From the cell containing the given text, extract its center point as (x, y) coordinate. 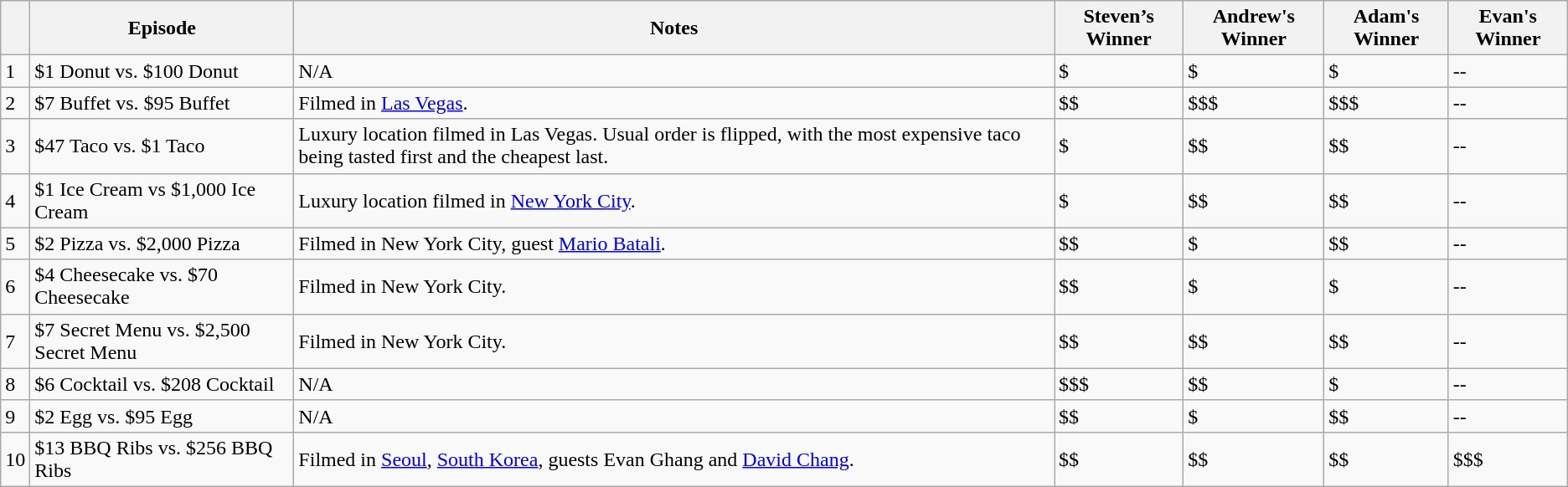
8 (15, 384)
$1 Donut vs. $100 Donut (162, 71)
5 (15, 243)
Adam's Winner (1386, 28)
Andrew's Winner (1254, 28)
6 (15, 286)
9 (15, 416)
Filmed in Las Vegas. (674, 103)
Evan's Winner (1508, 28)
Notes (674, 28)
Luxury location filmed in New York City. (674, 201)
Steven’s Winner (1119, 28)
$13 BBQ Ribs vs. $256 BBQ Ribs (162, 459)
$7 Buffet vs. $95 Buffet (162, 103)
$1 Ice Cream vs $1,000 Ice Cream (162, 201)
$7 Secret Menu vs. $2,500 Secret Menu (162, 341)
Luxury location filmed in Las Vegas. Usual order is flipped, with the most expensive taco being tasted first and the cheapest last. (674, 146)
Filmed in New York City, guest Mario Batali. (674, 243)
2 (15, 103)
4 (15, 201)
3 (15, 146)
$2 Pizza vs. $2,000 Pizza (162, 243)
1 (15, 71)
$2 Egg vs. $95 Egg (162, 416)
Filmed in Seoul, South Korea, guests Evan Ghang and David Chang. (674, 459)
$47 Taco vs. $1 Taco (162, 146)
7 (15, 341)
$4 Cheesecake vs. $70 Cheesecake (162, 286)
Episode (162, 28)
$6 Cocktail vs. $208 Cocktail (162, 384)
10 (15, 459)
